Scan for the cell matching the given text and deliver its (x, y) coordinate at center. 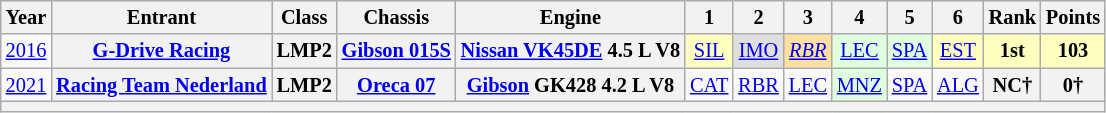
3 (808, 17)
Rank (1012, 17)
EST (958, 51)
G-Drive Racing (161, 51)
103 (1073, 51)
SIL (709, 51)
1 (709, 17)
MNZ (860, 85)
Points (1073, 17)
Racing Team Nederland (161, 85)
2016 (26, 51)
Class (304, 17)
ALG (958, 85)
Chassis (396, 17)
Year (26, 17)
Oreca 07 (396, 85)
Gibson GK428 4.2 L V8 (570, 85)
5 (910, 17)
2 (758, 17)
2021 (26, 85)
0† (1073, 85)
Nissan VK45DE 4.5 L V8 (570, 51)
Gibson 015S (396, 51)
6 (958, 17)
1st (1012, 51)
Entrant (161, 17)
IMO (758, 51)
CAT (709, 85)
Engine (570, 17)
4 (860, 17)
NC† (1012, 85)
